For the text-containing cell, return its midpoint in (X, Y) coordinate format. 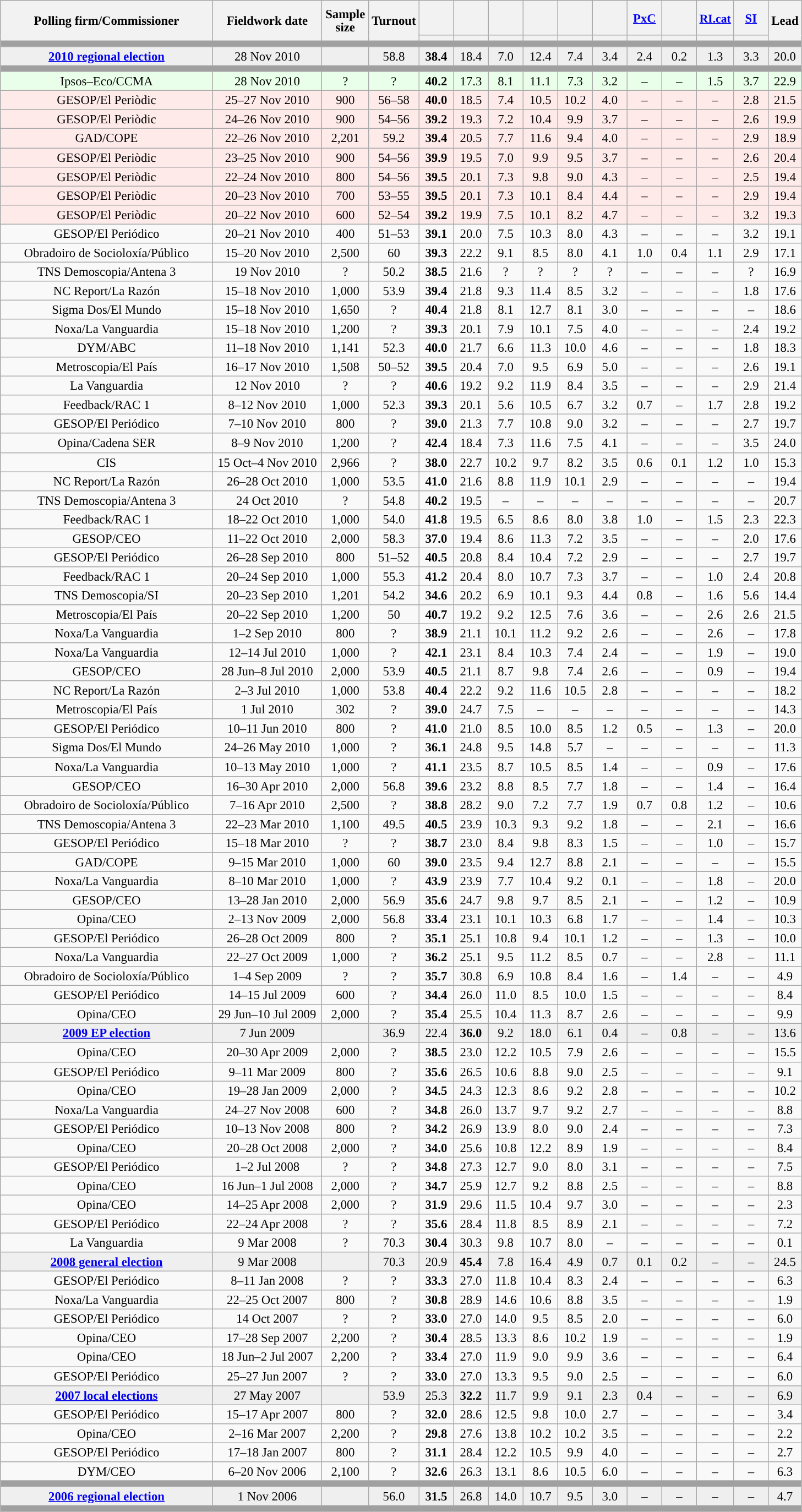
PxC (644, 18)
Fieldwork date (267, 21)
37.0 (436, 538)
20–23 Nov 2010 (267, 196)
6.8 (575, 919)
27.6 (471, 1433)
58.3 (394, 538)
36.1 (436, 747)
24 Oct 2010 (267, 500)
7–16 Apr 2010 (267, 805)
19.0 (785, 653)
12–14 Jul 2010 (267, 653)
3.3 (751, 56)
34.6 (436, 596)
2.2 (785, 1433)
Opina/Cadena SER (107, 444)
26.5 (471, 1071)
15.3 (785, 462)
35.1 (436, 938)
9–15 Mar 2010 (267, 862)
14.3 (785, 710)
45.4 (471, 1262)
3.8 (610, 520)
50.2 (394, 272)
1–4 Sep 2009 (267, 976)
34.0 (436, 1148)
54.0 (394, 520)
38.7 (436, 843)
38.9 (436, 634)
18–22 Oct 2010 (267, 520)
15–20 Nov 2010 (267, 253)
50 (394, 614)
55.3 (394, 577)
1,650 (345, 309)
35.4 (436, 1014)
21.4 (785, 386)
DYM/CEO (107, 1472)
CIS (107, 462)
6.5 (505, 520)
41.2 (436, 577)
23–25 Nov 2010 (267, 157)
53.5 (394, 481)
8–11 Jan 2008 (267, 1281)
24.5 (785, 1262)
SI (751, 18)
22.7 (471, 462)
2009 EP election (107, 1034)
7.8 (505, 1262)
14–25 Apr 2008 (267, 1204)
26–28 Oct 2010 (267, 481)
12.4 (541, 56)
7–10 Nov 2010 (267, 424)
TNS Demoscopia/SI (107, 596)
16.6 (785, 823)
20–22 Sep 2010 (267, 614)
16–17 Nov 2010 (267, 367)
24.3 (471, 1091)
17–28 Sep 2007 (267, 1339)
22–24 Apr 2008 (267, 1224)
2006 regional election (107, 1496)
5.7 (575, 747)
36.0 (471, 1034)
11–18 Nov 2010 (267, 348)
39.1 (436, 233)
2–13 Nov 2009 (267, 919)
1–2 Jul 2008 (267, 1167)
1,201 (345, 596)
3.1 (610, 1167)
31.9 (436, 1204)
24–27 Nov 2008 (267, 1110)
25–27 Jun 2007 (267, 1376)
29.6 (471, 1204)
36.2 (436, 958)
28.9 (471, 1300)
10–11 Jun 2010 (267, 729)
39.6 (436, 786)
2008 general election (107, 1262)
34.7 (436, 1186)
28 Jun–8 Jul 2010 (267, 672)
22–25 Oct 2007 (267, 1300)
51–53 (394, 233)
33.3 (436, 1281)
13.8 (505, 1433)
8–10 Mar 2010 (267, 881)
17.1 (785, 253)
36.9 (394, 1034)
23.2 (471, 786)
13.9 (505, 1128)
Polling firm/Commissioner (107, 21)
34.2 (436, 1128)
20–22 Nov 2010 (267, 215)
28.2 (471, 805)
18.5 (471, 100)
16 Jun–1 Jul 2008 (267, 1186)
7 Jun 2009 (267, 1034)
29.8 (436, 1433)
19–28 Jan 2009 (267, 1091)
41.8 (436, 520)
20–24 Sep 2010 (267, 577)
5.0 (610, 367)
20–28 Oct 2008 (267, 1148)
28.6 (471, 1415)
38.8 (436, 805)
8–12 Nov 2010 (267, 405)
Lead (785, 21)
20.9 (436, 1262)
18.9 (785, 139)
2010 regional election (107, 56)
2,201 (345, 139)
14.4 (785, 596)
22–27 Oct 2009 (267, 958)
26.9 (471, 1128)
21.7 (471, 348)
27.3 (471, 1167)
1,100 (345, 823)
16–30 Apr 2010 (267, 786)
39.9 (436, 157)
32.2 (471, 1395)
Turnout (394, 21)
54.8 (394, 500)
13–28 Jan 2010 (267, 900)
31.1 (436, 1452)
15–17 Apr 2007 (267, 1415)
43.9 (436, 881)
20.7 (785, 500)
700 (345, 196)
13.1 (505, 1472)
8–9 Nov 2010 (267, 444)
18.6 (785, 309)
0.5 (644, 729)
25.9 (471, 1186)
15.7 (785, 843)
56–58 (394, 100)
30.3 (471, 1243)
4.6 (610, 348)
18.2 (785, 690)
400 (345, 233)
6–20 Nov 2006 (267, 1472)
26–28 Oct 2009 (267, 938)
1 Jul 2010 (267, 710)
51–52 (394, 557)
Sample size (345, 21)
2–3 Jul 2010 (267, 690)
25.6 (471, 1148)
22–26 Nov 2010 (267, 139)
14.8 (541, 747)
16.9 (785, 272)
10–13 May 2010 (267, 767)
22.4 (436, 1034)
2–16 Mar 2007 (267, 1433)
20–21 Nov 2010 (267, 233)
6.1 (575, 1034)
59.2 (394, 139)
20–30 Apr 2009 (267, 1052)
35.7 (436, 976)
9–11 Mar 2009 (267, 1071)
0.6 (644, 462)
38.4 (436, 56)
13.7 (505, 1110)
13.6 (785, 1034)
25–27 Nov 2010 (267, 100)
40.6 (436, 386)
11.7 (505, 1395)
6.6 (505, 348)
22.3 (785, 520)
22.9 (785, 81)
19 Nov 2010 (267, 272)
32.6 (436, 1472)
24.8 (471, 747)
17.3 (471, 81)
26–28 Sep 2010 (267, 557)
10–13 Nov 2008 (267, 1128)
53–55 (394, 196)
58.8 (394, 56)
42.4 (436, 444)
RI.cat (716, 18)
24–26 May 2010 (267, 747)
12 Nov 2010 (267, 386)
50–52 (394, 367)
18 Jun–2 Jul 2007 (267, 1357)
24.0 (785, 444)
15 Oct–4 Nov 2010 (267, 462)
1 Nov 2006 (267, 1496)
56.0 (394, 1496)
56.9 (394, 900)
17–18 Jan 2007 (267, 1452)
40.7 (436, 614)
28.5 (471, 1339)
34.5 (436, 1091)
14.6 (505, 1300)
2,100 (345, 1472)
17.8 (785, 634)
26.3 (471, 1472)
32.0 (436, 1415)
21.3 (471, 424)
11–22 Oct 2010 (267, 538)
15–18 Mar 2010 (267, 843)
Ipsos–Eco/CCMA (107, 81)
302 (345, 710)
24–26 Nov 2010 (267, 120)
6.7 (575, 405)
1,508 (345, 367)
12.3 (505, 1091)
14 Oct 2007 (267, 1319)
DYM/ABC (107, 348)
49.5 (394, 823)
29 Jun–10 Jul 2009 (267, 1014)
26.8 (471, 1496)
31.5 (436, 1496)
54.2 (394, 596)
1–2 Sep 2010 (267, 634)
1.1 (716, 253)
34.4 (436, 995)
11.5 (505, 1204)
14–15 Jul 2009 (267, 995)
21.0 (471, 729)
6.4 (785, 1357)
20.5 (471, 139)
25.5 (471, 1014)
53.8 (394, 690)
22–23 Mar 2010 (267, 823)
2007 local elections (107, 1395)
22–24 Nov 2010 (267, 176)
38.0 (436, 462)
42.1 (436, 653)
10.9 (785, 900)
20–23 Sep 2010 (267, 596)
27 May 2007 (267, 1395)
11.4 (541, 291)
1,141 (345, 348)
11.0 (505, 995)
52–54 (394, 215)
41.1 (436, 767)
25.3 (436, 1395)
18.0 (541, 1034)
2,966 (345, 462)
20.2 (471, 596)
7.6 (575, 614)
18.3 (785, 348)
